Identify which cell holds the provided text, then report its (X, Y) central coordinate. 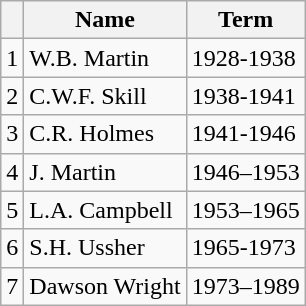
1946–1953 (246, 172)
C.R. Holmes (105, 134)
7 (12, 286)
1928-1938 (246, 58)
4 (12, 172)
2 (12, 96)
6 (12, 248)
Term (246, 20)
J. Martin (105, 172)
C.W.F. Skill (105, 96)
5 (12, 210)
1938-1941 (246, 96)
Dawson Wright (105, 286)
1941-1946 (246, 134)
S.H. Ussher (105, 248)
1965-1973 (246, 248)
1973–1989 (246, 286)
3 (12, 134)
W.B. Martin (105, 58)
1 (12, 58)
L.A. Campbell (105, 210)
1953–1965 (246, 210)
Name (105, 20)
